From the cell containing the given text, extract its center point as [X, Y] coordinate. 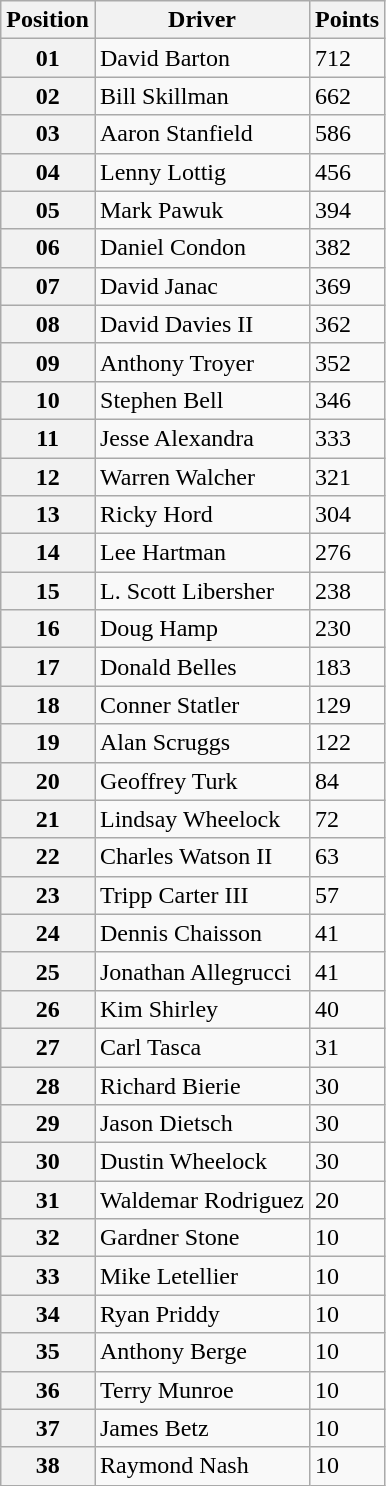
382 [348, 248]
321 [348, 477]
Stephen Bell [202, 400]
25 [48, 971]
19 [48, 743]
02 [48, 96]
394 [348, 210]
183 [348, 667]
84 [348, 781]
35 [48, 1352]
230 [348, 629]
57 [348, 895]
24 [48, 933]
David Barton [202, 58]
32 [48, 1238]
Doug Hamp [202, 629]
Lindsay Wheelock [202, 819]
662 [348, 96]
Ryan Priddy [202, 1314]
Anthony Berge [202, 1352]
362 [348, 324]
Ricky Hord [202, 515]
06 [48, 248]
304 [348, 515]
13 [48, 515]
Jonathan Allegrucci [202, 971]
Jason Dietsch [202, 1124]
22 [48, 857]
Jesse Alexandra [202, 438]
586 [348, 134]
05 [48, 210]
238 [348, 591]
16 [48, 629]
36 [48, 1390]
04 [48, 172]
14 [48, 553]
456 [348, 172]
15 [48, 591]
Points [348, 20]
Raymond Nash [202, 1466]
Terry Munroe [202, 1390]
38 [48, 1466]
18 [48, 705]
34 [48, 1314]
352 [348, 362]
Warren Walcher [202, 477]
Lee Hartman [202, 553]
Conner Statler [202, 705]
27 [48, 1047]
Kim Shirley [202, 1009]
17 [48, 667]
03 [48, 134]
Daniel Condon [202, 248]
Carl Tasca [202, 1047]
Donald Belles [202, 667]
Dennis Chaisson [202, 933]
28 [48, 1085]
01 [48, 58]
Charles Watson II [202, 857]
David Davies II [202, 324]
Alan Scruggs [202, 743]
David Janac [202, 286]
Bill Skillman [202, 96]
Waldemar Rodriguez [202, 1200]
Mike Letellier [202, 1276]
72 [348, 819]
Position [48, 20]
Richard Bierie [202, 1085]
333 [348, 438]
23 [48, 895]
369 [348, 286]
29 [48, 1124]
Gardner Stone [202, 1238]
12 [48, 477]
Anthony Troyer [202, 362]
63 [348, 857]
Tripp Carter III [202, 895]
129 [348, 705]
346 [348, 400]
Driver [202, 20]
09 [48, 362]
21 [48, 819]
L. Scott Libersher [202, 591]
07 [48, 286]
37 [48, 1428]
40 [348, 1009]
Mark Pawuk [202, 210]
Lenny Lottig [202, 172]
Aaron Stanfield [202, 134]
276 [348, 553]
33 [48, 1276]
122 [348, 743]
26 [48, 1009]
Geoffrey Turk [202, 781]
712 [348, 58]
Dustin Wheelock [202, 1162]
James Betz [202, 1428]
08 [48, 324]
11 [48, 438]
